For the text-containing cell, return its midpoint in [x, y] coordinate format. 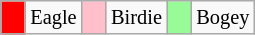
Birdie [136, 17]
Eagle [53, 17]
Bogey [222, 17]
